Locate the cell with the specified text and output its [x, y] center coordinate. 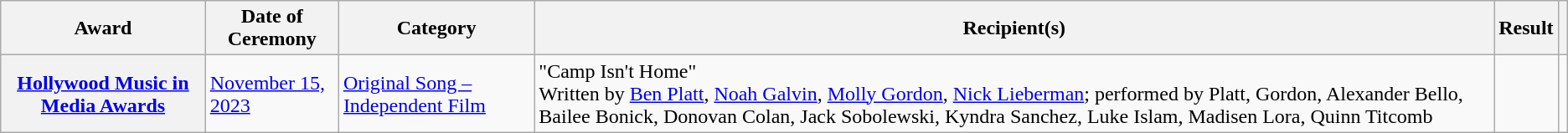
Recipient(s) [1014, 28]
Category [436, 28]
November 15, 2023 [271, 94]
Original Song – Independent Film [436, 94]
Award [103, 28]
Date of Ceremony [271, 28]
Result [1526, 28]
Hollywood Music in Media Awards [103, 94]
